Find where the given text appears and provide that cell's center as [x, y] coordinate. 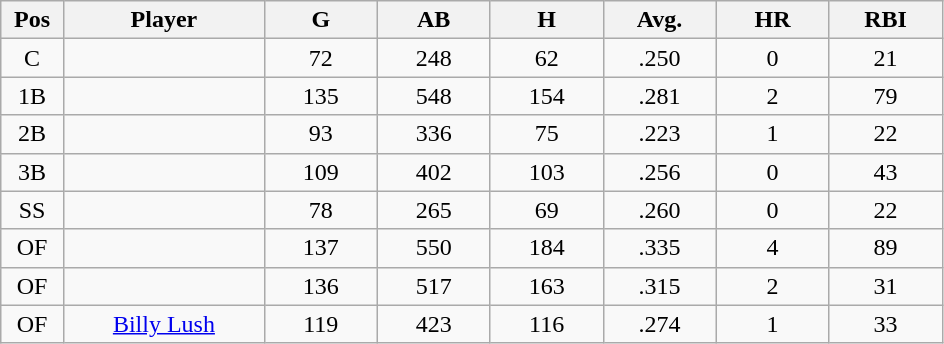
336 [434, 134]
Billy Lush [164, 324]
79 [886, 96]
548 [434, 96]
Player [164, 20]
517 [434, 286]
103 [546, 172]
.223 [660, 134]
62 [546, 58]
423 [434, 324]
4 [772, 248]
136 [320, 286]
SS [32, 210]
Pos [32, 20]
135 [320, 96]
109 [320, 172]
119 [320, 324]
69 [546, 210]
Avg. [660, 20]
402 [434, 172]
93 [320, 134]
AB [434, 20]
.260 [660, 210]
33 [886, 324]
HR [772, 20]
163 [546, 286]
265 [434, 210]
.250 [660, 58]
31 [886, 286]
116 [546, 324]
C [32, 58]
75 [546, 134]
21 [886, 58]
550 [434, 248]
43 [886, 172]
.281 [660, 96]
89 [886, 248]
G [320, 20]
72 [320, 58]
184 [546, 248]
2B [32, 134]
RBI [886, 20]
.315 [660, 286]
154 [546, 96]
H [546, 20]
.335 [660, 248]
.274 [660, 324]
78 [320, 210]
1B [32, 96]
.256 [660, 172]
137 [320, 248]
248 [434, 58]
3B [32, 172]
